Return the (x, y) coordinate for the center point of the cell that contains the specified text.  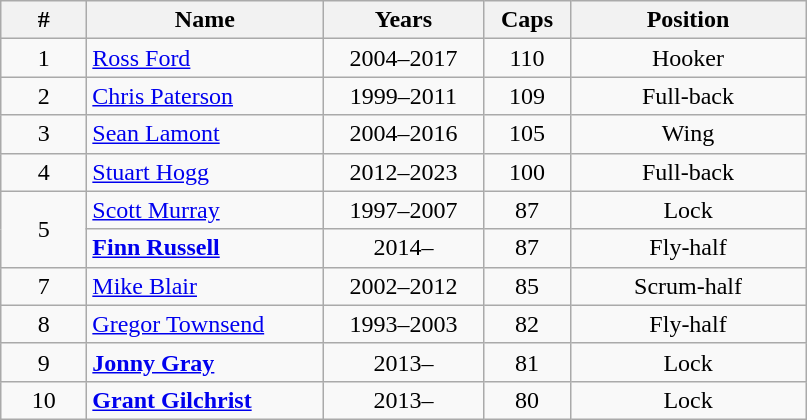
85 (527, 286)
1993–2003 (404, 324)
Position (688, 20)
Chris Paterson (205, 96)
Hooker (688, 58)
5 (44, 229)
81 (527, 362)
4 (44, 172)
109 (527, 96)
Stuart Hogg (205, 172)
Sean Lamont (205, 134)
Ross Ford (205, 58)
2012–2023 (404, 172)
2004–2016 (404, 134)
9 (44, 362)
2004–2017 (404, 58)
Mike Blair (205, 286)
Caps (527, 20)
82 (527, 324)
1 (44, 58)
Wing (688, 134)
2002–2012 (404, 286)
8 (44, 324)
105 (527, 134)
7 (44, 286)
Grant Gilchrist (205, 400)
Years (404, 20)
Scott Murray (205, 210)
Finn Russell (205, 248)
1999–2011 (404, 96)
10 (44, 400)
100 (527, 172)
2014– (404, 248)
3 (44, 134)
# (44, 20)
Jonny Gray (205, 362)
110 (527, 58)
80 (527, 400)
1997–2007 (404, 210)
2 (44, 96)
Scrum-half (688, 286)
Name (205, 20)
Gregor Townsend (205, 324)
